From the cell containing the given text, extract its center point as [X, Y] coordinate. 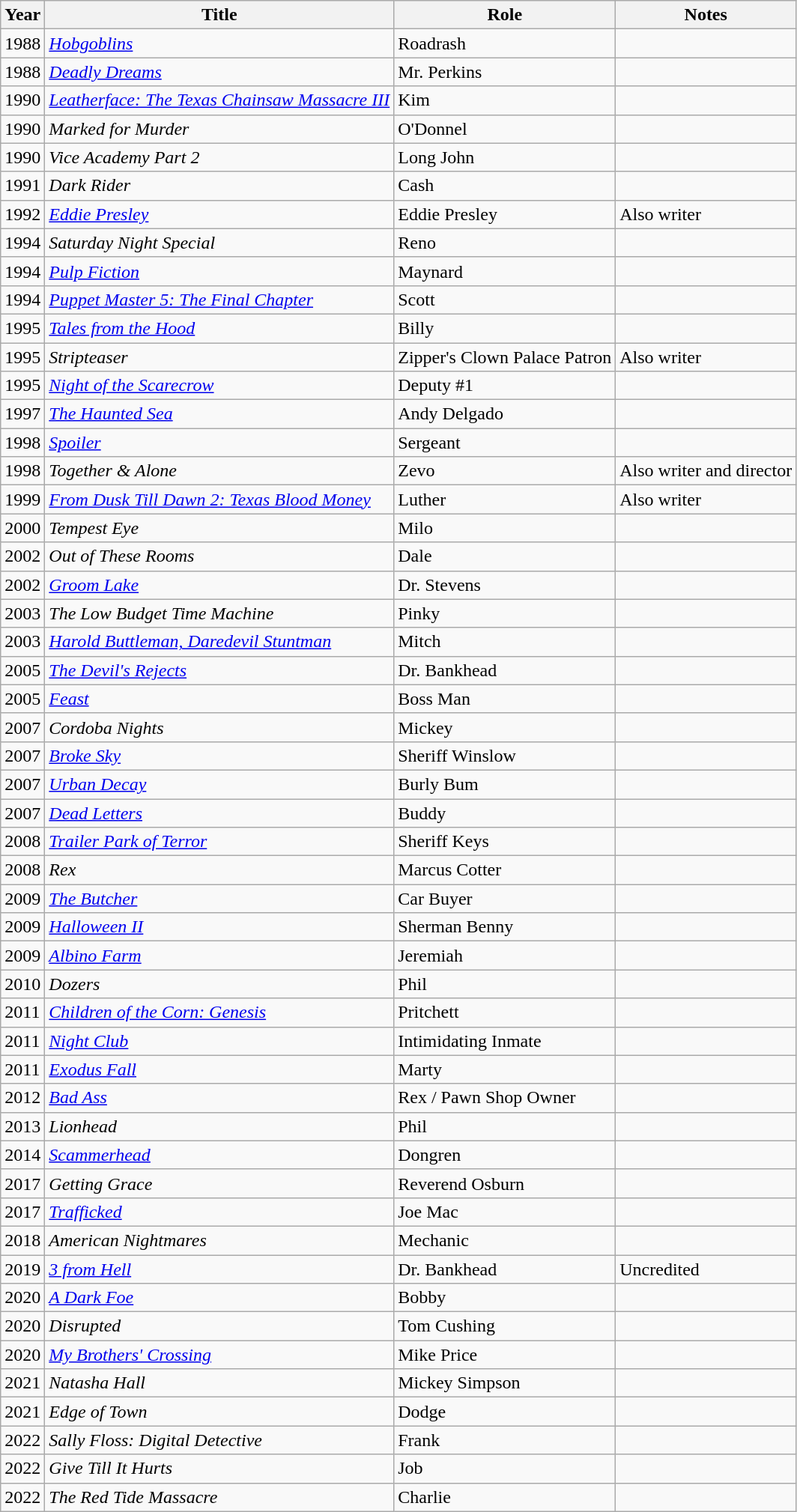
Cordoba Nights [219, 727]
Tom Cushing [505, 1326]
Albino Farm [219, 956]
Dongren [505, 1155]
Groom Lake [219, 585]
Also writer and director [706, 471]
Scott [505, 300]
Role [505, 15]
Spoiler [219, 443]
Bad Ass [219, 1098]
Charlie [505, 1497]
The Haunted Sea [219, 414]
Getting Grace [219, 1183]
From Dusk Till Dawn 2: Texas Blood Money [219, 500]
Dodge [505, 1412]
1999 [22, 500]
Boss Man [505, 699]
Deputy #1 [505, 386]
Luther [505, 500]
Sherman Benny [505, 927]
2000 [22, 528]
Tempest Eye [219, 528]
1992 [22, 214]
Dale [505, 556]
2019 [22, 1269]
2010 [22, 984]
Pritchett [505, 1012]
Dead Letters [219, 813]
Notes [706, 15]
Kim [505, 100]
Sheriff Winslow [505, 756]
3 from Hell [219, 1269]
Dark Rider [219, 186]
Feast [219, 699]
Scammerhead [219, 1155]
Hobgoblins [219, 43]
Burly Bum [505, 784]
Marcus Cotter [505, 870]
Dozers [219, 984]
Puppet Master 5: The Final Chapter [219, 300]
Marked for Murder [219, 129]
Reverend Osburn [505, 1183]
Out of These Rooms [219, 556]
1991 [22, 186]
Intimidating Inmate [505, 1041]
Job [505, 1469]
Trailer Park of Terror [219, 842]
Buddy [505, 813]
Sergeant [505, 443]
Mitch [505, 642]
Vice Academy Part 2 [219, 157]
Mickey Simpson [505, 1383]
1997 [22, 414]
Cash [505, 186]
Pinky [505, 613]
2018 [22, 1240]
Zevo [505, 471]
Mr. Perkins [505, 72]
Give Till It Hurts [219, 1469]
Mike Price [505, 1355]
Broke Sky [219, 756]
Roadrash [505, 43]
American Nightmares [219, 1240]
Together & Alone [219, 471]
Reno [505, 243]
Pulp Fiction [219, 271]
Harold Buttleman, Daredevil Stuntman [219, 642]
A Dark Foe [219, 1298]
Trafficked [219, 1212]
Andy Delgado [505, 414]
Disrupted [219, 1326]
Natasha Hall [219, 1383]
Car Buyer [505, 899]
Halloween II [219, 927]
Dr. Stevens [505, 585]
Deadly Dreams [219, 72]
2013 [22, 1126]
Frank [505, 1440]
Marty [505, 1069]
Saturday Night Special [219, 243]
The Butcher [219, 899]
Stripteaser [219, 357]
Night of the Scarecrow [219, 386]
Sally Floss: Digital Detective [219, 1440]
Night Club [219, 1041]
Milo [505, 528]
Maynard [505, 271]
Lionhead [219, 1126]
My Brothers' Crossing [219, 1355]
Title [219, 15]
Jeremiah [505, 956]
Joe Mac [505, 1212]
Bobby [505, 1298]
Rex / Pawn Shop Owner [505, 1098]
The Red Tide Massacre [219, 1497]
Urban Decay [219, 784]
The Low Budget Time Machine [219, 613]
The Devil's Rejects [219, 670]
Sheriff Keys [505, 842]
Edge of Town [219, 1412]
Exodus Fall [219, 1069]
O'Donnel [505, 129]
Uncredited [706, 1269]
Rex [219, 870]
Zipper's Clown Palace Patron [505, 357]
Long John [505, 157]
Billy [505, 328]
Children of the Corn: Genesis [219, 1012]
Tales from the Hood [219, 328]
Mickey [505, 727]
Mechanic [505, 1240]
Leatherface: The Texas Chainsaw Massacre III [219, 100]
2012 [22, 1098]
Year [22, 15]
2014 [22, 1155]
